Return the [x, y] coordinate for the center point of the cell that contains the specified text.  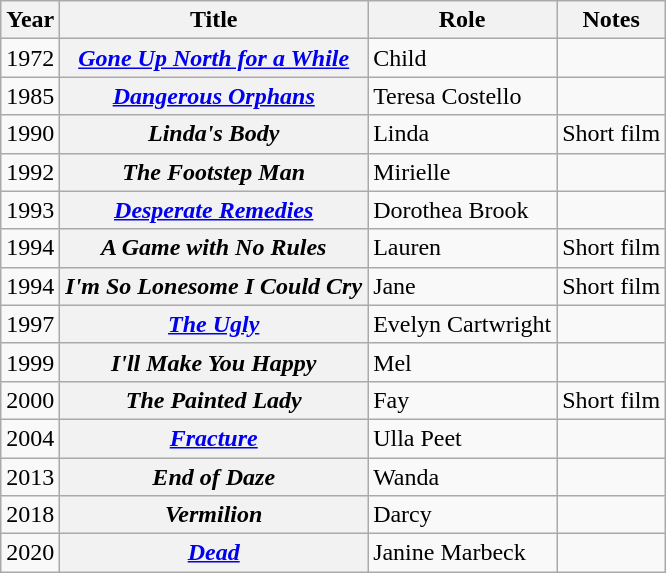
Evelyn Cartwright [462, 324]
Dorothea Brook [462, 210]
Vermilion [214, 515]
1992 [30, 172]
1993 [30, 210]
Wanda [462, 477]
A Game with No Rules [214, 248]
Teresa Costello [462, 96]
Janine Marbeck [462, 553]
Fay [462, 400]
Lauren [462, 248]
Role [462, 20]
The Painted Lady [214, 400]
Notes [612, 20]
Title [214, 20]
Gone Up North for a While [214, 58]
Child [462, 58]
The Footstep Man [214, 172]
Dangerous Orphans [214, 96]
2018 [30, 515]
Ulla Peet [462, 438]
1972 [30, 58]
1990 [30, 134]
2013 [30, 477]
I'll Make You Happy [214, 362]
Dead [214, 553]
Linda's Body [214, 134]
2000 [30, 400]
Desperate Remedies [214, 210]
Linda [462, 134]
2004 [30, 438]
1999 [30, 362]
Jane [462, 286]
Mirielle [462, 172]
Fracture [214, 438]
I'm So Lonesome I Could Cry [214, 286]
Darcy [462, 515]
1985 [30, 96]
Mel [462, 362]
1997 [30, 324]
The Ugly [214, 324]
2020 [30, 553]
Year [30, 20]
End of Daze [214, 477]
